Determine the (x, y) coordinate at the center of the cell enclosing the given text.  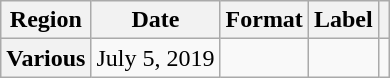
July 5, 2019 (156, 58)
Region (46, 20)
Various (46, 58)
Label (343, 20)
Date (156, 20)
Format (264, 20)
